Identify which cell holds the provided text, then report its [x, y] central coordinate. 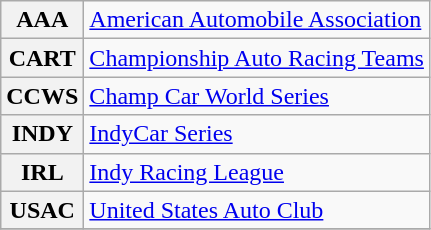
CART [42, 58]
CCWS [42, 96]
Champ Car World Series [257, 96]
USAC [42, 210]
Championship Auto Racing Teams [257, 58]
INDY [42, 134]
AAA [42, 20]
American Automobile Association [257, 20]
IndyCar Series [257, 134]
United States Auto Club [257, 210]
IRL [42, 172]
Indy Racing League [257, 172]
